Search for the cell housing the specified text and yield its [X, Y] center coordinate. 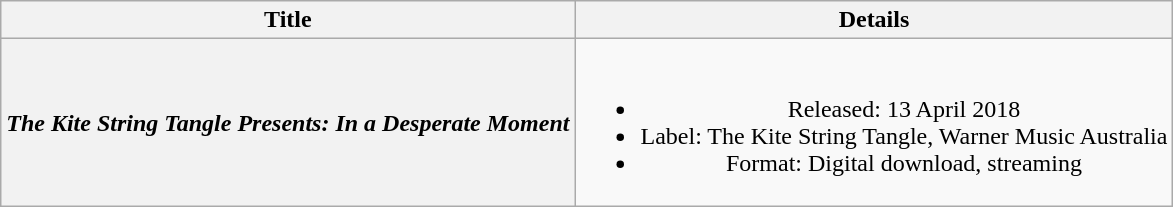
The Kite String Tangle Presents: In a Desperate Moment [288, 122]
Released: 13 April 2018Label: The Kite String Tangle, Warner Music AustraliaFormat: Digital download, streaming [874, 122]
Title [288, 20]
Details [874, 20]
